For the text-containing cell, return its midpoint in (x, y) coordinate format. 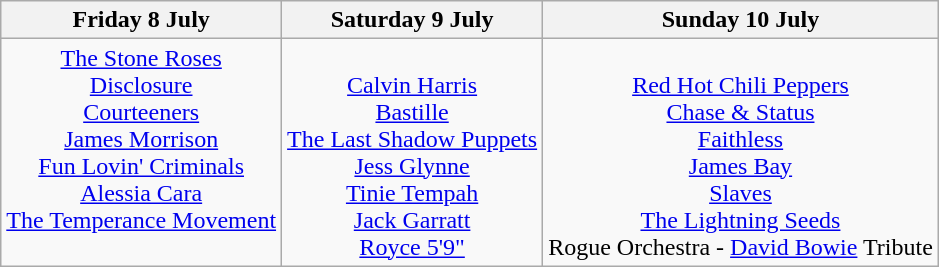
Saturday 9 July (412, 20)
Friday 8 July (142, 20)
Calvin HarrisBastilleThe Last Shadow PuppetsJess GlynneTinie TempahJack GarrattRoyce 5'9" (412, 152)
The Stone RosesDisclosureCourteenersJames MorrisonFun Lovin' CriminalsAlessia CaraThe Temperance Movement (142, 152)
Sunday 10 July (741, 20)
Red Hot Chili Peppers Chase & StatusFaithlessJames BaySlavesThe Lightning SeedsRogue Orchestra - David Bowie Tribute (741, 152)
